Scan for the cell matching the given text and deliver its (X, Y) coordinate at center. 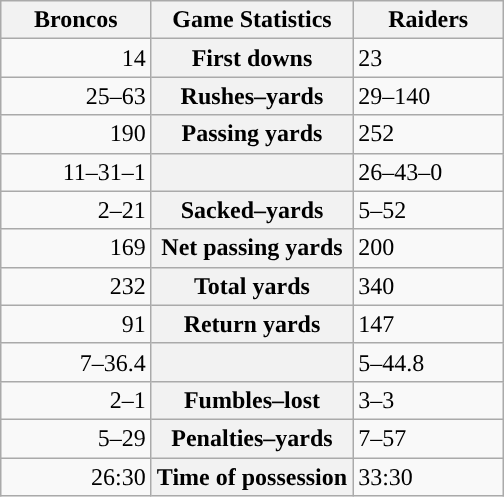
Net passing yards (252, 248)
Return yards (252, 324)
5–44.8 (428, 362)
25–63 (76, 96)
190 (76, 134)
147 (428, 324)
Sacked–yards (252, 210)
5–29 (76, 438)
340 (428, 286)
Fumbles–lost (252, 400)
23 (428, 58)
Passing yards (252, 134)
7–36.4 (76, 362)
2–21 (76, 210)
91 (76, 324)
26–43–0 (428, 172)
Raiders (428, 20)
Game Statistics (252, 20)
33:30 (428, 477)
232 (76, 286)
29–140 (428, 96)
169 (76, 248)
Broncos (76, 20)
Penalties–yards (252, 438)
26:30 (76, 477)
200 (428, 248)
5–52 (428, 210)
14 (76, 58)
Total yards (252, 286)
First downs (252, 58)
Rushes–yards (252, 96)
7–57 (428, 438)
11–31–1 (76, 172)
Time of possession (252, 477)
3–3 (428, 400)
2–1 (76, 400)
252 (428, 134)
